Return (X, Y) of the center of cell containing provided text 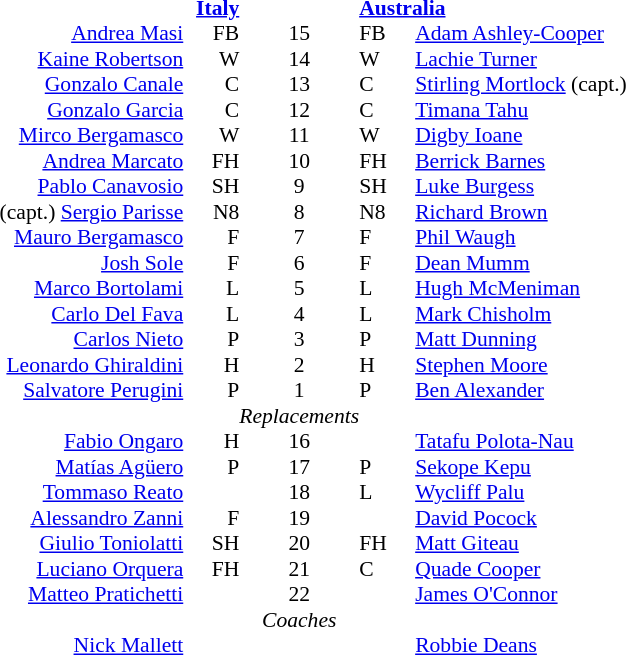
9 (299, 187)
18 (299, 493)
3 (299, 339)
7 (299, 237)
19 (299, 518)
2 (299, 365)
1 (299, 391)
6 (299, 263)
12 (299, 110)
20 (299, 543)
11 (299, 135)
10 (299, 161)
Coaches (299, 620)
8 (299, 212)
14 (299, 59)
4 (299, 314)
17 (299, 467)
16 (299, 441)
13 (299, 85)
5 (299, 289)
21 (299, 569)
15 (299, 33)
22 (299, 595)
Replacements (299, 416)
